Identify which cell holds the provided text, then report its [x, y] central coordinate. 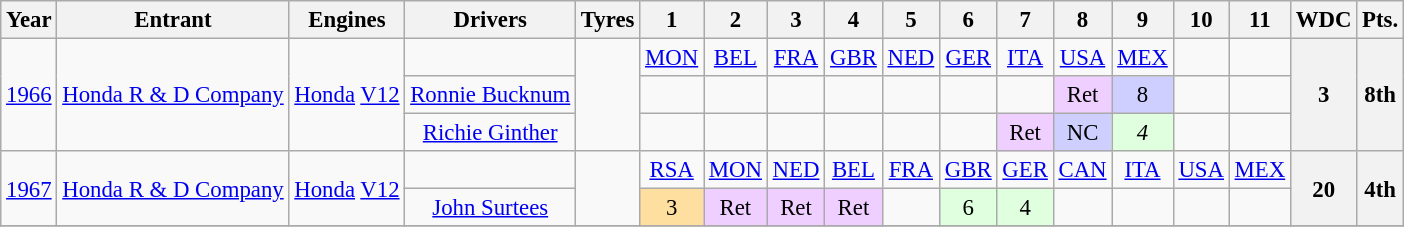
7 [1025, 20]
Ronnie Bucknum [490, 95]
Year [29, 20]
5 [910, 20]
9 [1142, 20]
CAN [1082, 170]
8th [1380, 96]
Entrant [173, 20]
1 [672, 20]
Engines [347, 20]
10 [1201, 20]
Drivers [490, 20]
WDC [1323, 20]
NC [1082, 133]
4th [1380, 188]
Tyres [608, 20]
1966 [29, 96]
20 [1323, 188]
1967 [29, 188]
RSA [672, 170]
2 [736, 20]
John Surtees [490, 208]
Richie Ginther [490, 133]
Pts. [1380, 20]
11 [1260, 20]
